Detect which cell encompasses the target text, then output its (X, Y) center coordinate. 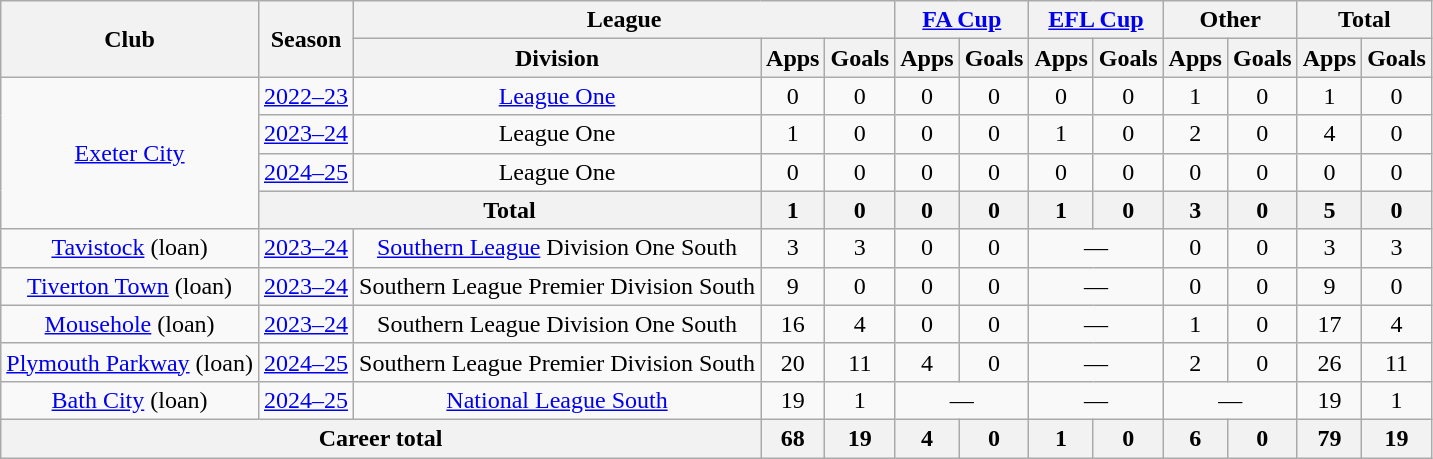
68 (793, 438)
Plymouth Parkway (loan) (130, 362)
6 (1195, 438)
Exeter City (130, 153)
Mousehole (loan) (130, 324)
5 (1329, 210)
Club (130, 39)
Bath City (loan) (130, 400)
FA Cup (962, 20)
Division (558, 58)
17 (1329, 324)
Other (1230, 20)
16 (793, 324)
Career total (381, 438)
79 (1329, 438)
League (624, 20)
Tavistock (loan) (130, 248)
EFL Cup (1096, 20)
20 (793, 362)
Tiverton Town (loan) (130, 286)
Season (306, 39)
2022–23 (306, 96)
26 (1329, 362)
National League South (558, 400)
